Capture the cell that displays the provided text and extract its [X, Y] central coordinate. 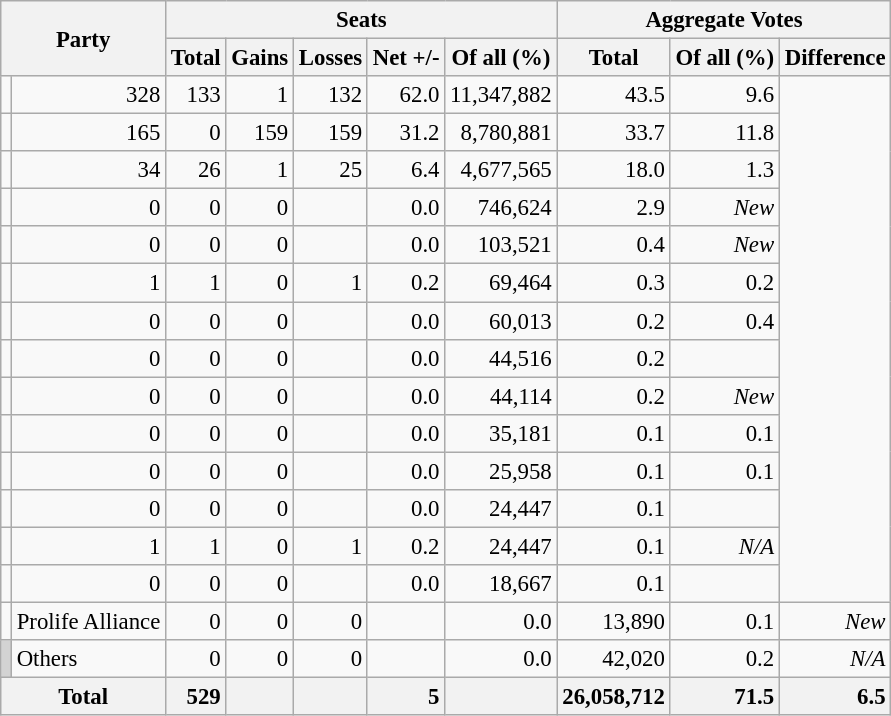
Losses [331, 58]
69,464 [501, 283]
18,667 [501, 584]
529 [196, 697]
5 [406, 697]
4,677,565 [501, 170]
Aggregate Votes [724, 20]
18.0 [614, 170]
35,181 [501, 433]
Difference [834, 58]
26 [196, 170]
Others [88, 659]
Party [84, 38]
71.5 [724, 697]
Prolife Alliance [88, 621]
2.9 [614, 208]
328 [88, 95]
31.2 [406, 133]
Net +/- [406, 58]
11,347,882 [501, 95]
132 [331, 95]
33.7 [614, 133]
44,114 [501, 396]
44,516 [501, 358]
25 [331, 170]
746,624 [501, 208]
Gains [260, 58]
13,890 [614, 621]
6.4 [406, 170]
62.0 [406, 95]
34 [88, 170]
60,013 [501, 321]
Seats [362, 20]
6.5 [834, 697]
26,058,712 [614, 697]
133 [196, 95]
0.3 [614, 283]
43.5 [614, 95]
9.6 [724, 95]
42,020 [614, 659]
1.3 [724, 170]
103,521 [501, 245]
11.8 [724, 133]
165 [88, 133]
25,958 [501, 471]
8,780,881 [501, 133]
